Detect which cell encompasses the target text, then output its (X, Y) center coordinate. 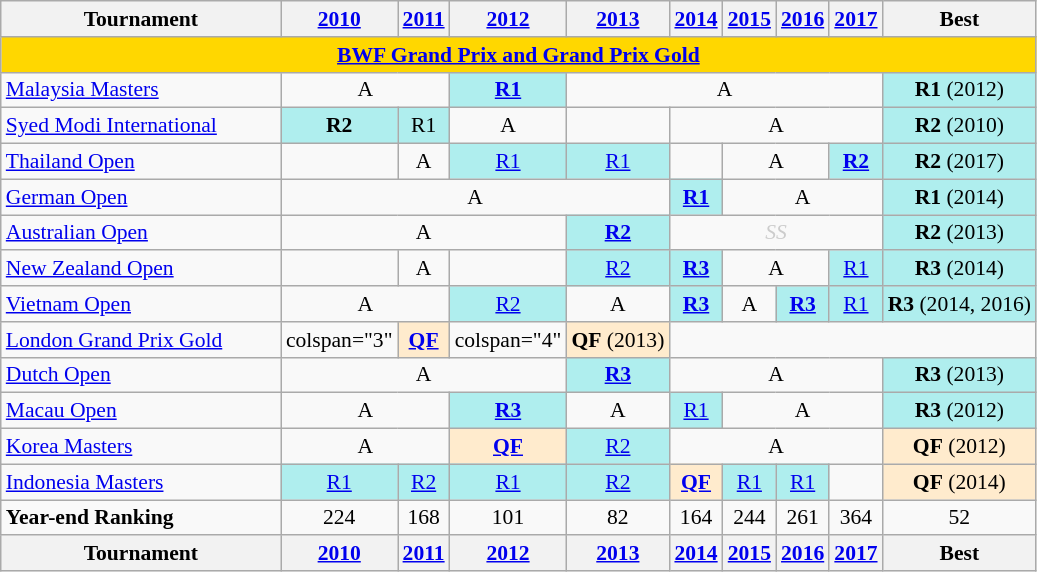
QF (2013) (618, 340)
R2 (2017) (960, 162)
Vietnam Open (141, 304)
Syed Modi International (141, 126)
colspan="4" (508, 340)
82 (618, 518)
R3 (2014, 2016) (960, 304)
SS (776, 233)
Dutch Open (141, 375)
R1 (2012) (960, 90)
QF (2012) (960, 447)
Macau Open (141, 411)
364 (856, 518)
Australian Open (141, 233)
QF (2014) (960, 482)
Malaysia Masters (141, 90)
R3 (2012) (960, 411)
Thailand Open (141, 162)
R2 (2010) (960, 126)
52 (960, 518)
German Open (141, 197)
Year-end Ranking (141, 518)
London Grand Prix Gold (141, 340)
261 (802, 518)
New Zealand Open (141, 269)
224 (340, 518)
101 (508, 518)
R3 (2013) (960, 375)
R1 (2014) (960, 197)
R3 (2014) (960, 269)
R2 (2013) (960, 233)
Indonesia Masters (141, 482)
BWF Grand Prix and Grand Prix Gold (518, 55)
164 (696, 518)
168 (424, 518)
colspan="3" (340, 340)
Korea Masters (141, 447)
244 (750, 518)
